Return the [X, Y] coordinate for the center point of the cell that contains the specified text.  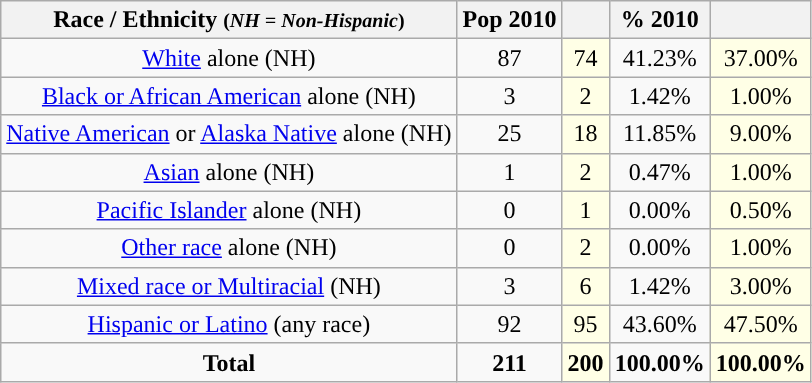
25 [510, 134]
200 [586, 362]
Mixed race or Multiracial (NH) [229, 286]
White alone (NH) [229, 58]
Race / Ethnicity (NH = Non-Hispanic) [229, 20]
0.50% [760, 210]
Pacific Islander alone (NH) [229, 210]
6 [586, 286]
18 [586, 134]
0.47% [660, 172]
87 [510, 58]
11.85% [660, 134]
% 2010 [660, 20]
Pop 2010 [510, 20]
Black or African American alone (NH) [229, 96]
Native American or Alaska Native alone (NH) [229, 134]
9.00% [760, 134]
43.60% [660, 324]
3.00% [760, 286]
74 [586, 58]
41.23% [660, 58]
47.50% [760, 324]
Total [229, 362]
Hispanic or Latino (any race) [229, 324]
95 [586, 324]
Other race alone (NH) [229, 248]
Asian alone (NH) [229, 172]
92 [510, 324]
211 [510, 362]
37.00% [760, 58]
